Locate the cell with the specified text and output its (x, y) center coordinate. 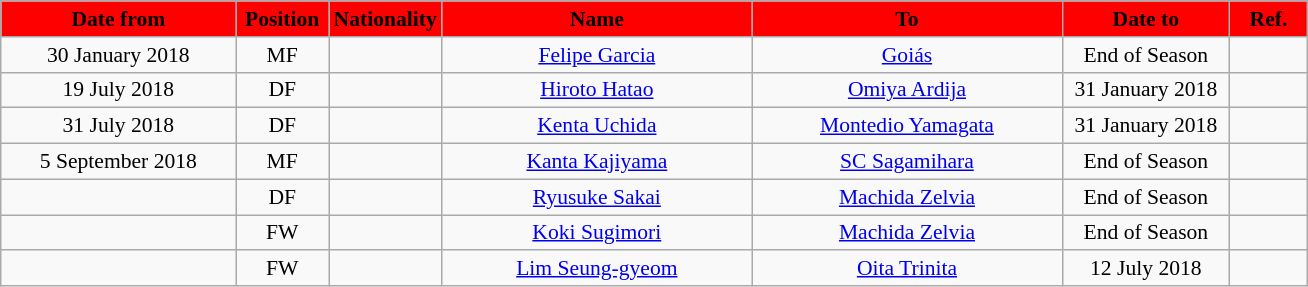
19 July 2018 (118, 90)
Date from (118, 19)
Kenta Uchida (597, 126)
Hiroto Hatao (597, 90)
Felipe Garcia (597, 55)
Ryusuke Sakai (597, 197)
Name (597, 19)
Nationality (384, 19)
5 September 2018 (118, 162)
Lim Seung-gyeom (597, 269)
Omiya Ardija (907, 90)
Goiás (907, 55)
SC Sagamihara (907, 162)
12 July 2018 (1146, 269)
To (907, 19)
Kanta Kajiyama (597, 162)
Date to (1146, 19)
Montedio Yamagata (907, 126)
30 January 2018 (118, 55)
Oita Trinita (907, 269)
Ref. (1269, 19)
Position (282, 19)
Koki Sugimori (597, 233)
31 July 2018 (118, 126)
